Output the (X, Y) coordinate of the center of the cell containing the given text.  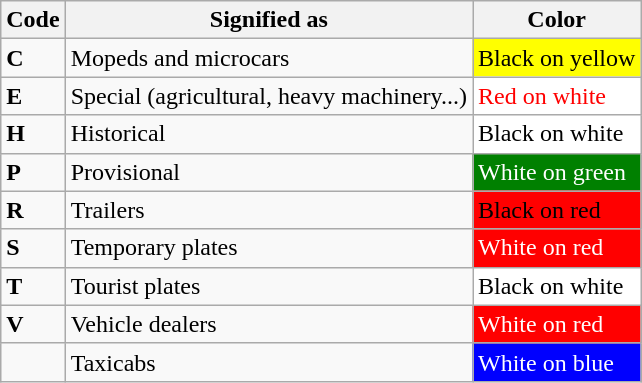
P (33, 172)
Signified as (268, 20)
T (33, 286)
Code (33, 20)
Black on red (556, 210)
Black on yellow (556, 58)
R (33, 210)
White on green (556, 172)
Tourist plates (268, 286)
Color (556, 20)
Historical (268, 134)
Taxicabs (268, 362)
H (33, 134)
Temporary plates (268, 248)
Red on white (556, 96)
S (33, 248)
Trailers (268, 210)
Vehicle dealers (268, 324)
Provisional (268, 172)
Special (agricultural, heavy machinery...) (268, 96)
E (33, 96)
White on blue (556, 362)
Mopeds and microcars (268, 58)
V (33, 324)
C (33, 58)
